Find where the given text appears and provide that cell's center as (x, y) coordinate. 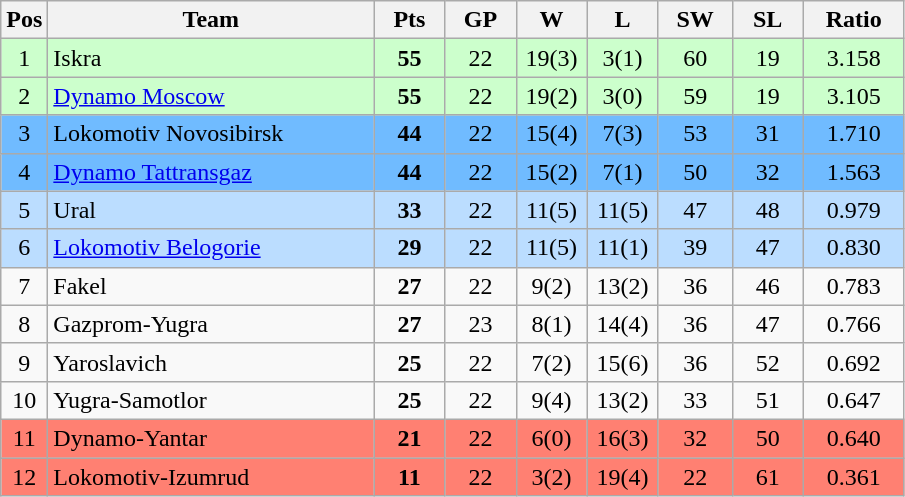
16(3) (622, 438)
3 (24, 134)
0.647 (854, 400)
9 (24, 362)
Yugra-Samotlor (211, 400)
Lokomotiv Novosibirsk (211, 134)
Team (211, 20)
Dynamo Tattransgaz (211, 172)
15(2) (552, 172)
46 (768, 286)
59 (695, 96)
2 (24, 96)
9(4) (552, 400)
51 (768, 400)
8 (24, 324)
39 (695, 248)
1 (24, 58)
12 (24, 477)
23 (480, 324)
Dynamo-Yantar (211, 438)
L (622, 20)
Lokomotiv Belogorie (211, 248)
48 (768, 210)
31 (768, 134)
3.105 (854, 96)
0.830 (854, 248)
11(1) (622, 248)
7(1) (622, 172)
Pts (410, 20)
0.783 (854, 286)
3.158 (854, 58)
Gazprom-Yugra (211, 324)
19(3) (552, 58)
7 (24, 286)
SW (695, 20)
7(3) (622, 134)
1.563 (854, 172)
6 (24, 248)
Ratio (854, 20)
29 (410, 248)
5 (24, 210)
19(2) (552, 96)
GP (480, 20)
52 (768, 362)
7(2) (552, 362)
60 (695, 58)
Iskra (211, 58)
8(1) (552, 324)
14(4) (622, 324)
0.979 (854, 210)
0.640 (854, 438)
53 (695, 134)
0.361 (854, 477)
Fakel (211, 286)
Yaroslavich (211, 362)
21 (410, 438)
15(4) (552, 134)
Pos (24, 20)
0.692 (854, 362)
61 (768, 477)
3(1) (622, 58)
SL (768, 20)
3(2) (552, 477)
3(0) (622, 96)
1.710 (854, 134)
Lokomotiv-Izumrud (211, 477)
0.766 (854, 324)
W (552, 20)
Ural (211, 210)
6(0) (552, 438)
4 (24, 172)
Dynamo Moscow (211, 96)
10 (24, 400)
9(2) (552, 286)
19(4) (622, 477)
15(6) (622, 362)
